Scan for the cell matching the given text and deliver its (x, y) coordinate at center. 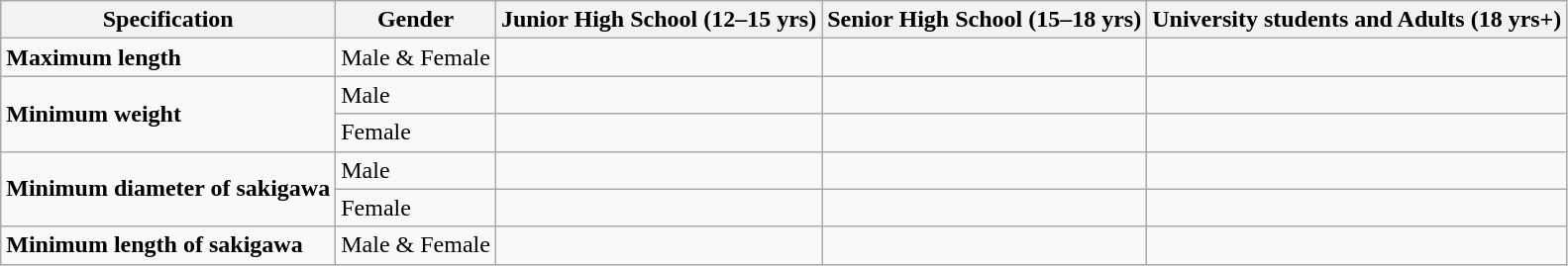
Minimum weight (168, 114)
Specification (168, 20)
Maximum length (168, 57)
Minimum diameter of sakigawa (168, 189)
Gender (416, 20)
Junior High School (12–15 yrs) (658, 20)
Senior High School (15–18 yrs) (985, 20)
University students and Adults (18 yrs+) (1357, 20)
Minimum length of sakigawa (168, 245)
